Capture the cell that displays the provided text and extract its [x, y] central coordinate. 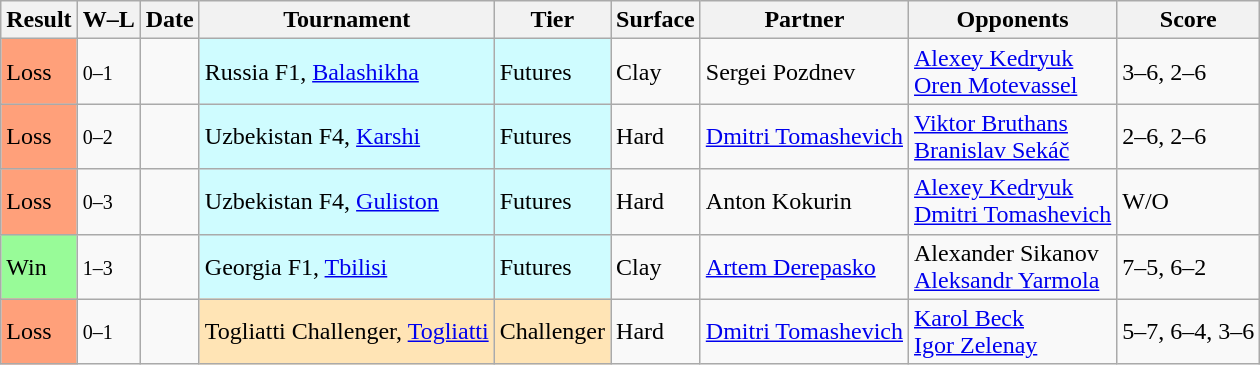
5–7, 6–4, 3–6 [1188, 332]
3–6, 2–6 [1188, 72]
Alexey Kedryuk Dmitri Tomashevich [1013, 202]
W/O [1188, 202]
Tournament [346, 20]
Challenger [552, 332]
Sergei Pozdnev [804, 72]
7–5, 6–2 [1188, 266]
Karol Beck Igor Zelenay [1013, 332]
Georgia F1, Tbilisi [346, 266]
Uzbekistan F4, Guliston [346, 202]
Tier [552, 20]
Uzbekistan F4, Karshi [346, 136]
Russia F1, Balashikha [346, 72]
Score [1188, 20]
Result [39, 20]
Viktor Bruthans Branislav Sekáč [1013, 136]
Togliatti Challenger, Togliatti [346, 332]
W–L [108, 20]
Alexander Sikanov Aleksandr Yarmola [1013, 266]
Artem Derepasko [804, 266]
Date [170, 20]
Opponents [1013, 20]
0–2 [108, 136]
Surface [656, 20]
Partner [804, 20]
Win [39, 266]
Alexey Kedryuk Oren Motevassel [1013, 72]
1–3 [108, 266]
0–3 [108, 202]
Anton Kokurin [804, 202]
2–6, 2–6 [1188, 136]
